Return (X, Y) of the center of cell containing provided text 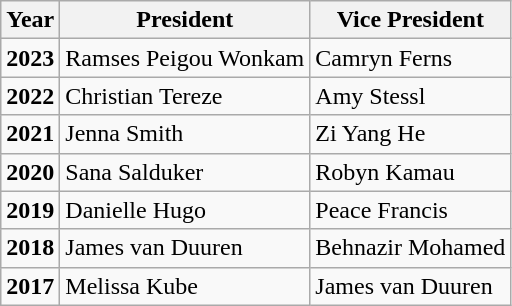
Camryn Ferns (410, 58)
Zi Yang He (410, 134)
2020 (30, 172)
Amy Stessl (410, 96)
Vice President (410, 20)
2018 (30, 248)
2021 (30, 134)
Danielle Hugo (185, 210)
President (185, 20)
Year (30, 20)
Jenna Smith (185, 134)
Melissa Kube (185, 286)
Behnazir Mohamed (410, 248)
Robyn Kamau (410, 172)
2022 (30, 96)
Peace Francis (410, 210)
2023 (30, 58)
2019 (30, 210)
Ramses Peigou Wonkam (185, 58)
2017 (30, 286)
Sana Salduker (185, 172)
Christian Tereze (185, 96)
